Find where the given text appears and provide that cell's center as (x, y) coordinate. 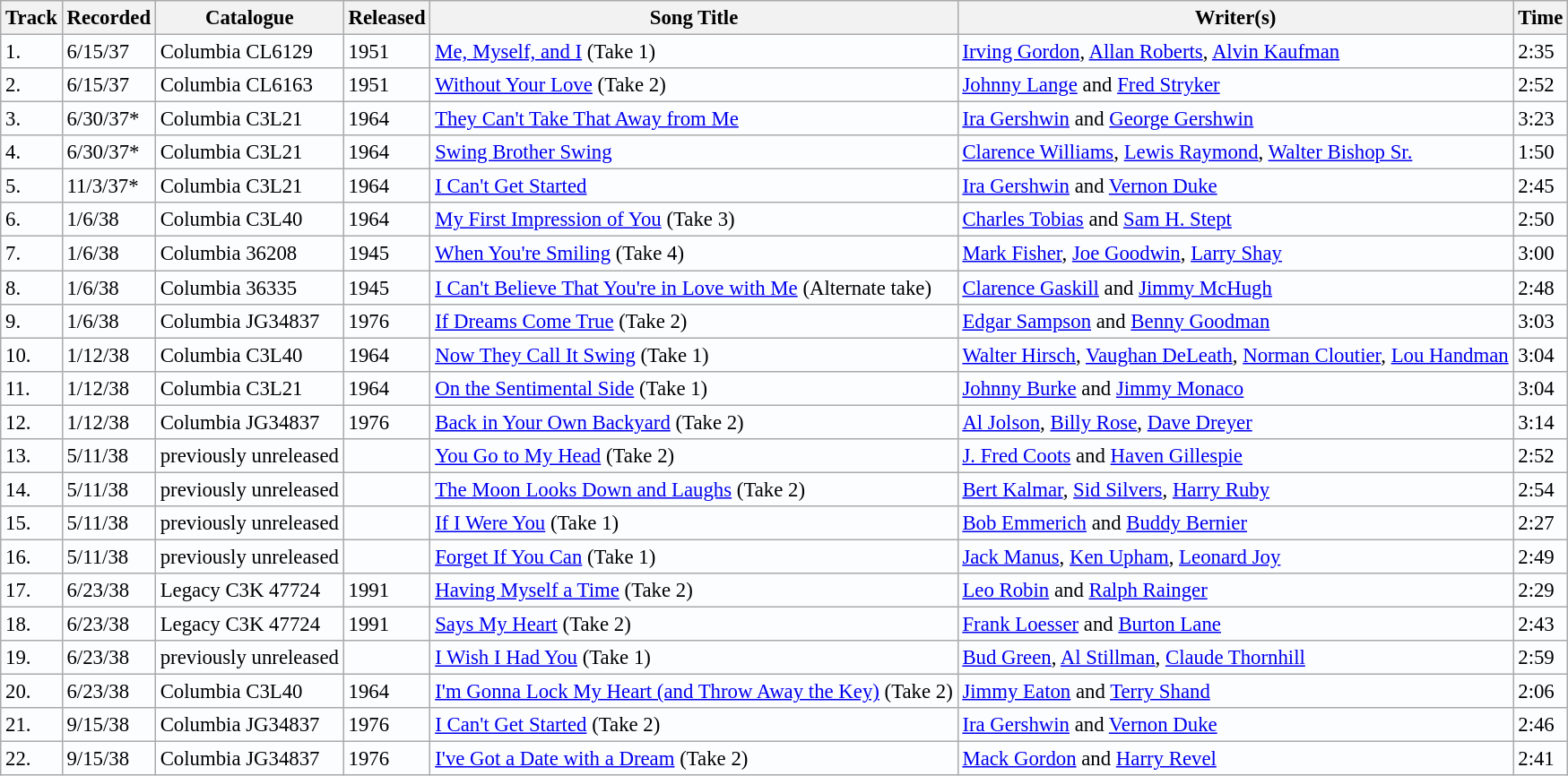
2:35 (1540, 52)
18. (31, 625)
Edgar Sampson and Benny Goodman (1235, 321)
12. (31, 422)
5. (31, 186)
I Can't Believe That You're in Love with Me (Alternate take) (694, 288)
1. (31, 52)
2:27 (1540, 523)
Bert Kalmar, Sid Silvers, Harry Ruby (1235, 489)
Me, Myself, and I (Take 1) (694, 52)
Clarence Williams, Lewis Raymond, Walter Bishop Sr. (1235, 152)
Johnny Lange and Fred Stryker (1235, 85)
2:59 (1540, 658)
2:50 (1540, 220)
Released (387, 18)
Clarence Gaskill and Jimmy McHugh (1235, 288)
Al Jolson, Billy Rose, Dave Dreyer (1235, 422)
Recorded (108, 18)
They Can't Take That Away from Me (694, 119)
Charles Tobias and Sam H. Stept (1235, 220)
15. (31, 523)
Time (1540, 18)
Back in Your Own Backyard (Take 2) (694, 422)
Forget If You Can (Take 1) (694, 556)
If I Were You (Take 1) (694, 523)
2:43 (1540, 625)
Now They Call It Swing (Take 1) (694, 355)
4. (31, 152)
Track (31, 18)
Columbia 36335 (249, 288)
3. (31, 119)
3:00 (1540, 254)
7. (31, 254)
My First Impression of You (Take 3) (694, 220)
I've Got a Date with a Dream (Take 2) (694, 759)
Mack Gordon and Harry Revel (1235, 759)
I Can't Get Started (694, 186)
Catalogue (249, 18)
20. (31, 692)
6. (31, 220)
Ira Gershwin and George Gershwin (1235, 119)
2:48 (1540, 288)
3:23 (1540, 119)
Swing Brother Swing (694, 152)
Jack Manus, Ken Upham, Leonard Joy (1235, 556)
2:06 (1540, 692)
J. Fred Coots and Haven Gillespie (1235, 456)
When You're Smiling (Take 4) (694, 254)
If Dreams Come True (Take 2) (694, 321)
2:54 (1540, 489)
I'm Gonna Lock My Heart (and Throw Away the Key) (Take 2) (694, 692)
2:29 (1540, 591)
22. (31, 759)
3:03 (1540, 321)
Irving Gordon, Allan Roberts, Alvin Kaufman (1235, 52)
2:49 (1540, 556)
Bud Green, Al Stillman, Claude Thornhill (1235, 658)
On the Sentimental Side (Take 1) (694, 388)
Johnny Burke and Jimmy Monaco (1235, 388)
3:14 (1540, 422)
Frank Loesser and Burton Lane (1235, 625)
Columbia 36208 (249, 254)
11. (31, 388)
Song Title (694, 18)
Leo Robin and Ralph Rainger (1235, 591)
2:45 (1540, 186)
11/3/37* (108, 186)
I Wish I Had You (Take 1) (694, 658)
2. (31, 85)
2:46 (1540, 725)
Walter Hirsch, Vaughan DeLeath, Norman Cloutier, Lou Handman (1235, 355)
2:41 (1540, 759)
The Moon Looks Down and Laughs (Take 2) (694, 489)
Columbia CL6129 (249, 52)
16. (31, 556)
Having Myself a Time (Take 2) (694, 591)
Without Your Love (Take 2) (694, 85)
Jimmy Eaton and Terry Shand (1235, 692)
1:50 (1540, 152)
Bob Emmerich and Buddy Bernier (1235, 523)
8. (31, 288)
Writer(s) (1235, 18)
17. (31, 591)
You Go to My Head (Take 2) (694, 456)
Columbia CL6163 (249, 85)
21. (31, 725)
19. (31, 658)
9. (31, 321)
Says My Heart (Take 2) (694, 625)
14. (31, 489)
10. (31, 355)
I Can't Get Started (Take 2) (694, 725)
13. (31, 456)
Mark Fisher, Joe Goodwin, Larry Shay (1235, 254)
